Identify which cell holds the provided text, then report its [x, y] central coordinate. 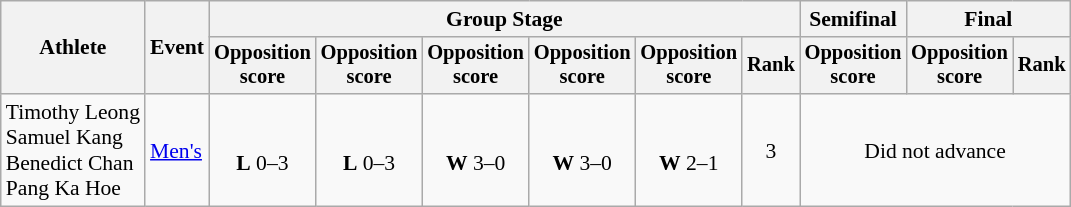
Event [177, 48]
Semifinal [854, 19]
Men's [177, 150]
Group Stage [504, 19]
Did not advance [936, 150]
Timothy LeongSamuel KangBenedict ChanPang Ka Hoe [73, 150]
Athlete [73, 48]
3 [771, 150]
W 2–1 [688, 150]
Final [988, 19]
